Find where the given text appears and provide that cell's center as (X, Y) coordinate. 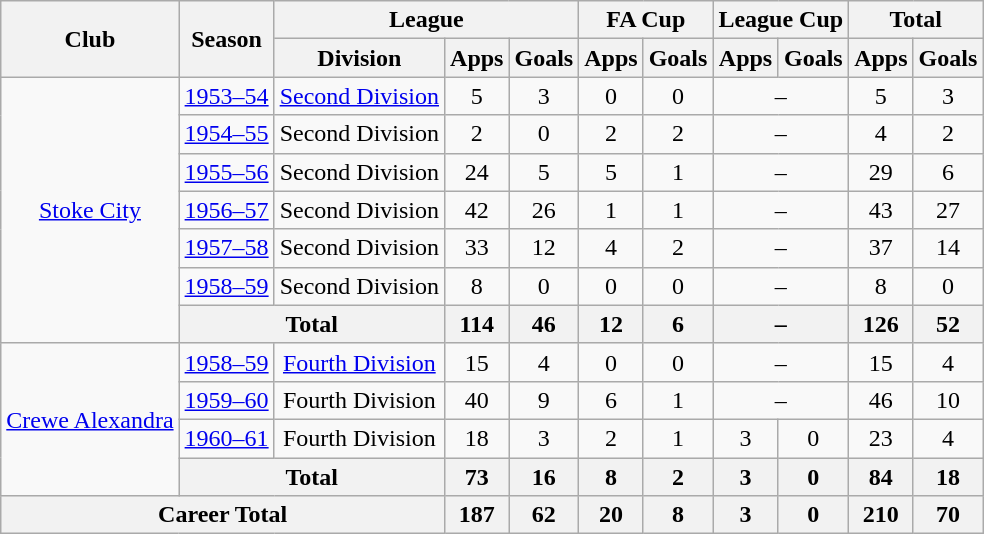
9 (544, 400)
Stoke City (90, 210)
187 (477, 515)
League (426, 20)
114 (477, 324)
27 (948, 210)
42 (477, 210)
52 (948, 324)
16 (544, 477)
10 (948, 400)
1953–54 (226, 96)
126 (881, 324)
Season (226, 39)
1957–58 (226, 248)
70 (948, 515)
23 (881, 438)
33 (477, 248)
Career Total (223, 515)
20 (611, 515)
1956–57 (226, 210)
1960–61 (226, 438)
210 (881, 515)
62 (544, 515)
FA Cup (646, 20)
29 (881, 172)
1954–55 (226, 134)
40 (477, 400)
1955–56 (226, 172)
Division (359, 58)
37 (881, 248)
Crewe Alexandra (90, 419)
14 (948, 248)
26 (544, 210)
24 (477, 172)
League Cup (781, 20)
1959–60 (226, 400)
Club (90, 39)
73 (477, 477)
84 (881, 477)
43 (881, 210)
